From the cell containing the given text, extract its center point as (X, Y) coordinate. 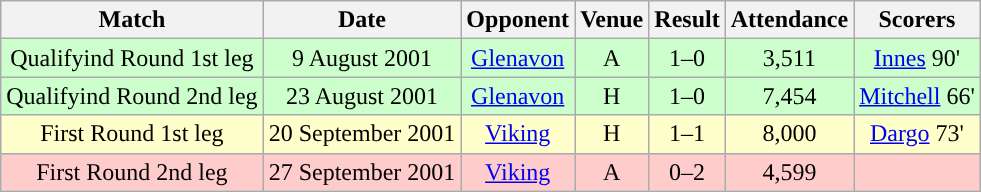
Attendance (789, 20)
Venue (612, 20)
1–1 (687, 134)
4,599 (789, 172)
0–2 (687, 172)
Opponent (518, 20)
3,511 (789, 58)
Result (687, 20)
27 September 2001 (362, 172)
Innes 90' (918, 58)
First Round 1st leg (132, 134)
Qualifyind Round 1st leg (132, 58)
23 August 2001 (362, 96)
7,454 (789, 96)
Mitchell 66' (918, 96)
Qualifyind Round 2nd leg (132, 96)
Match (132, 20)
Date (362, 20)
8,000 (789, 134)
20 September 2001 (362, 134)
9 August 2001 (362, 58)
First Round 2nd leg (132, 172)
Dargo 73' (918, 134)
Scorers (918, 20)
